Search for the cell housing the specified text and yield its [x, y] center coordinate. 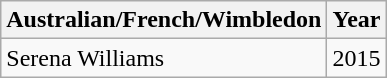
Year [356, 20]
2015 [356, 58]
Serena Williams [164, 58]
Australian/French/Wimbledon [164, 20]
